For the text-containing cell, return its midpoint in (X, Y) coordinate format. 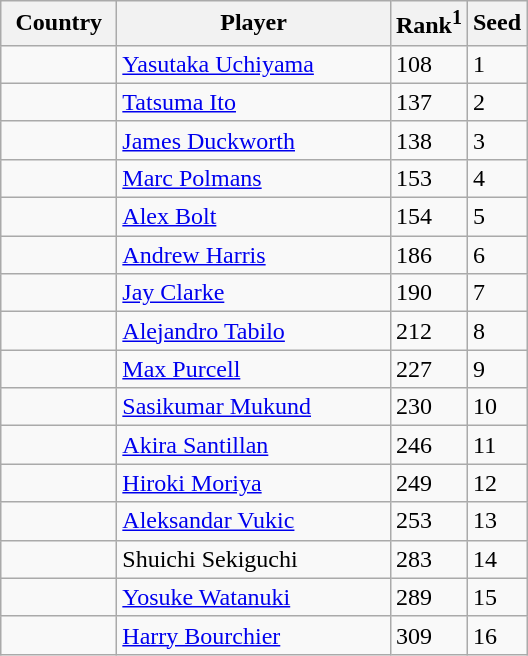
16 (496, 635)
190 (428, 293)
289 (428, 597)
12 (496, 483)
186 (428, 255)
4 (496, 178)
8 (496, 331)
Shuichi Sekiguchi (254, 559)
Seed (496, 24)
Alex Bolt (254, 217)
138 (428, 140)
11 (496, 445)
283 (428, 559)
1 (496, 64)
Aleksandar Vukic (254, 521)
14 (496, 559)
108 (428, 64)
253 (428, 521)
154 (428, 217)
Akira Santillan (254, 445)
15 (496, 597)
James Duckworth (254, 140)
Marc Polmans (254, 178)
Andrew Harris (254, 255)
Tatsuma Ito (254, 102)
Alejandro Tabilo (254, 331)
Rank1 (428, 24)
Yasutaka Uchiyama (254, 64)
246 (428, 445)
6 (496, 255)
10 (496, 407)
249 (428, 483)
13 (496, 521)
230 (428, 407)
Harry Bourchier (254, 635)
7 (496, 293)
3 (496, 140)
Sasikumar Mukund (254, 407)
309 (428, 635)
Player (254, 24)
153 (428, 178)
Max Purcell (254, 369)
5 (496, 217)
Country (59, 24)
227 (428, 369)
2 (496, 102)
9 (496, 369)
Jay Clarke (254, 293)
Yosuke Watanuki (254, 597)
137 (428, 102)
212 (428, 331)
Hiroki Moriya (254, 483)
